Find where the given text appears and provide that cell's center as (x, y) coordinate. 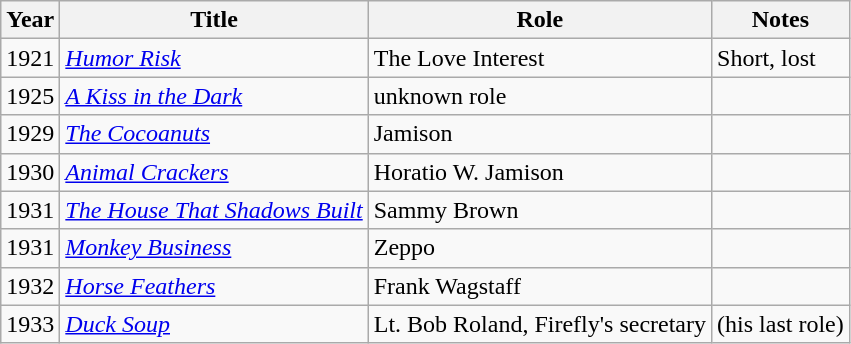
1929 (30, 134)
Monkey Business (214, 248)
1932 (30, 286)
unknown role (540, 96)
1930 (30, 172)
The House That Shadows Built (214, 210)
Zeppo (540, 248)
A Kiss in the Dark (214, 96)
The Love Interest (540, 58)
Frank Wagstaff (540, 286)
Year (30, 20)
Title (214, 20)
The Cocoanuts (214, 134)
Role (540, 20)
1933 (30, 324)
1925 (30, 96)
Short, lost (781, 58)
Sammy Brown (540, 210)
Animal Crackers (214, 172)
Horatio W. Jamison (540, 172)
(his last role) (781, 324)
1921 (30, 58)
Jamison (540, 134)
Humor Risk (214, 58)
Lt. Bob Roland, Firefly's secretary (540, 324)
Horse Feathers (214, 286)
Notes (781, 20)
Duck Soup (214, 324)
